Determine the [x, y] coordinate at the center of the cell enclosing the given text.  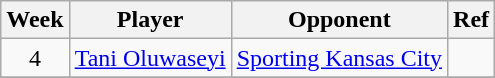
Tani Oluwaseyi [150, 58]
Player [150, 20]
Opponent [339, 20]
4 [35, 58]
Ref [472, 20]
Sporting Kansas City [339, 58]
Week [35, 20]
